Extract the (x, y) coordinate from the center of the cell holding the provided text.  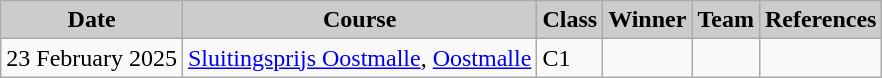
Team (726, 20)
C1 (570, 58)
Date (92, 20)
Class (570, 20)
References (820, 20)
Sluitingsprijs Oostmalle, Oostmalle (359, 58)
23 February 2025 (92, 58)
Winner (648, 20)
Course (359, 20)
